For the text-containing cell, return its midpoint in (X, Y) coordinate format. 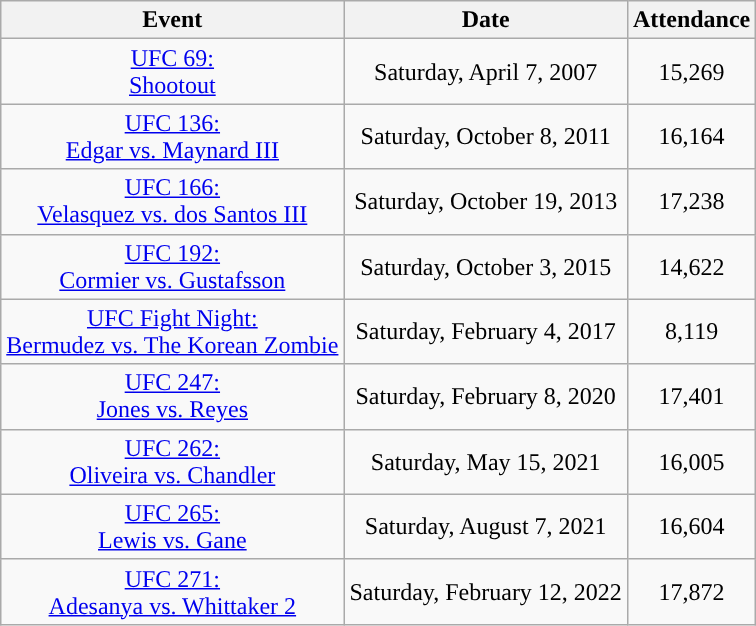
Saturday, April 7, 2007 (486, 72)
Saturday, February 12, 2022 (486, 592)
UFC Fight Night:Bermudez vs. The Korean Zombie (172, 332)
Saturday, August 7, 2021 (486, 526)
15,269 (691, 72)
UFC 136:Edgar vs. Maynard III (172, 136)
Saturday, October 3, 2015 (486, 266)
UFC 271:Adesanya vs. Whittaker 2 (172, 592)
UFC 247:Jones vs. Reyes (172, 396)
UFC 262:Oliveira vs. Chandler (172, 462)
17,401 (691, 396)
Attendance (691, 20)
16,164 (691, 136)
UFC 192:Cormier vs. Gustafsson (172, 266)
Event (172, 20)
14,622 (691, 266)
16,005 (691, 462)
Saturday, February 8, 2020 (486, 396)
Date (486, 20)
UFC 69:Shootout (172, 72)
Saturday, February 4, 2017 (486, 332)
17,872 (691, 592)
UFC 166:Velasquez vs. dos Santos III (172, 202)
8,119 (691, 332)
Saturday, May 15, 2021 (486, 462)
Saturday, October 19, 2013 (486, 202)
Saturday, October 8, 2011 (486, 136)
UFC 265:Lewis vs. Gane (172, 526)
16,604 (691, 526)
17,238 (691, 202)
